From the cell containing the given text, extract its center point as [x, y] coordinate. 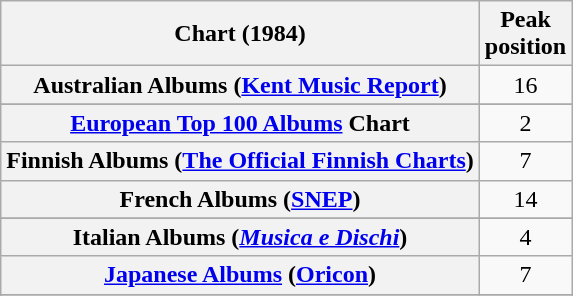
16 [525, 85]
Italian Albums (Musica e Dischi) [240, 237]
Chart (1984) [240, 34]
European Top 100 Albums Chart [240, 123]
4 [525, 237]
Peakposition [525, 34]
2 [525, 123]
14 [525, 199]
French Albums (SNEP) [240, 199]
Japanese Albums (Oricon) [240, 275]
Australian Albums (Kent Music Report) [240, 85]
Finnish Albums (The Official Finnish Charts) [240, 161]
